Pinpoint the cell where the given text exists, returning its (x, y) midpoint coordinate. 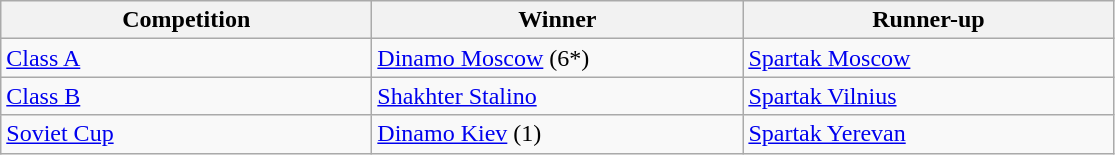
Runner-up (928, 20)
Class A (186, 58)
Spartak Yerevan (928, 134)
Winner (558, 20)
Spartak Moscow (928, 58)
Class B (186, 96)
Dinamo Moscow (6*) (558, 58)
Dinamo Kiev (1) (558, 134)
Shakhter Stalino (558, 96)
Competition (186, 20)
Spartak Vilnius (928, 96)
Soviet Cup (186, 134)
